Return the [x, y] coordinate for the center point of the cell that contains the specified text.  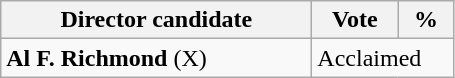
Vote [355, 20]
% [426, 20]
Al F. Richmond (X) [156, 58]
Acclaimed [383, 58]
Director candidate [156, 20]
